Scan for the cell matching the given text and deliver its [X, Y] coordinate at center. 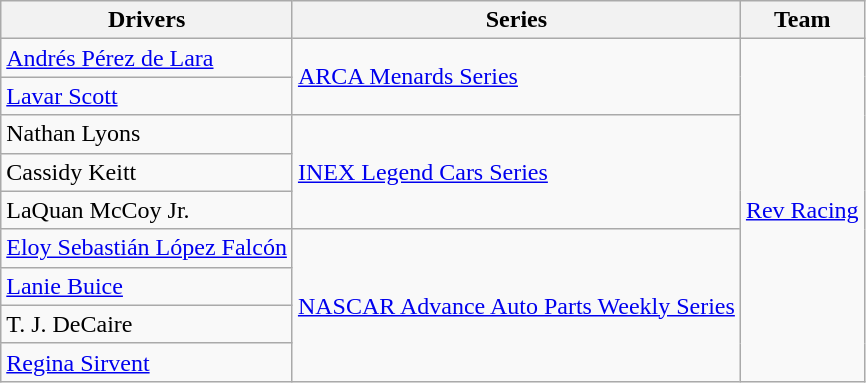
T. J. DeCaire [147, 324]
LaQuan McCoy Jr. [147, 210]
Andrés Pérez de Lara [147, 58]
Team [802, 20]
Lanie Buice [147, 286]
Lavar Scott [147, 96]
Regina Sirvent [147, 362]
Rev Racing [802, 210]
ARCA Menards Series [516, 77]
Series [516, 20]
INEX Legend Cars Series [516, 172]
Cassidy Keitt [147, 172]
Drivers [147, 20]
Eloy Sebastián López Falcón [147, 248]
Nathan Lyons [147, 134]
NASCAR Advance Auto Parts Weekly Series [516, 305]
